Detect which cell encompasses the target text, then output its [x, y] center coordinate. 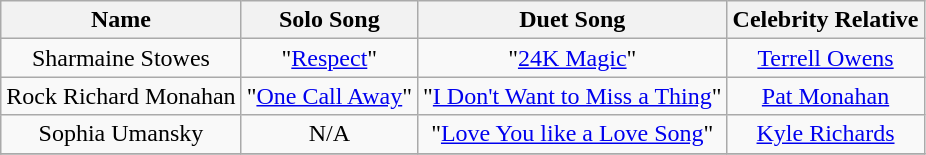
"Respect" [329, 58]
"24K Magic" [572, 58]
"I Don't Want to Miss a Thing" [572, 96]
"Love You like a Love Song" [572, 134]
Sharmaine Stowes [121, 58]
N/A [329, 134]
Solo Song [329, 20]
Kyle Richards [826, 134]
Rock Richard Monahan [121, 96]
Sophia Umansky [121, 134]
Pat Monahan [826, 96]
"One Call Away" [329, 96]
Terrell Owens [826, 58]
Name [121, 20]
Duet Song [572, 20]
Celebrity Relative [826, 20]
